Pinpoint the cell where the given text exists, returning its [X, Y] midpoint coordinate. 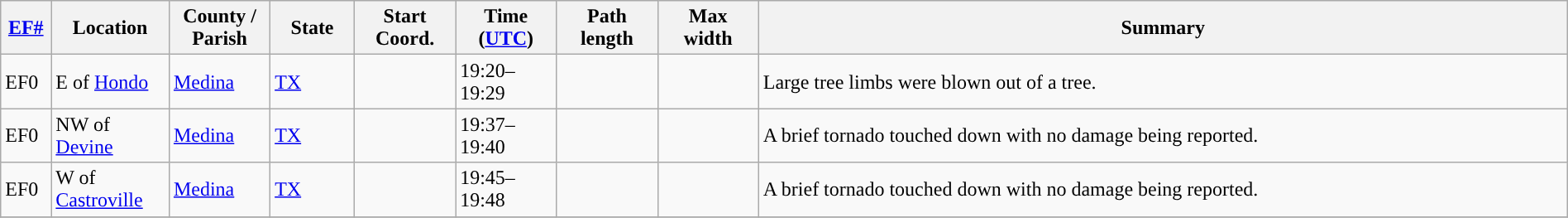
19:45–19:48 [506, 189]
Max width [708, 28]
19:20–19:29 [506, 81]
Location [111, 28]
Summary [1163, 28]
Time (UTC) [506, 28]
W of Castroville [111, 189]
Start Coord. [404, 28]
Path length [607, 28]
NW of Devine [111, 136]
State [313, 28]
19:37–19:40 [506, 136]
Large tree limbs were blown out of a tree. [1163, 81]
E of Hondo [111, 81]
County / Parish [219, 28]
EF# [26, 28]
